Output the (x, y) coordinate of the center of the cell containing the given text.  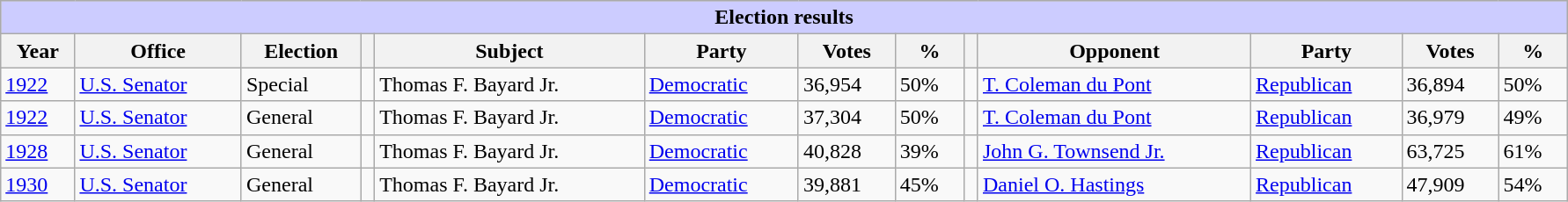
39% (929, 151)
40,828 (846, 151)
49% (1533, 118)
John G. Townsend Jr. (1114, 151)
Subject (510, 51)
36,979 (1450, 118)
54% (1533, 184)
Year (38, 51)
Election results (785, 18)
47,909 (1450, 184)
36,894 (1450, 84)
1928 (38, 151)
Special (301, 84)
61% (1533, 151)
Opponent (1114, 51)
Daniel O. Hastings (1114, 184)
Election (301, 51)
45% (929, 184)
Office (158, 51)
37,304 (846, 118)
39,881 (846, 184)
1930 (38, 184)
63,725 (1450, 151)
36,954 (846, 84)
